Detect which cell encompasses the target text, then output its (X, Y) center coordinate. 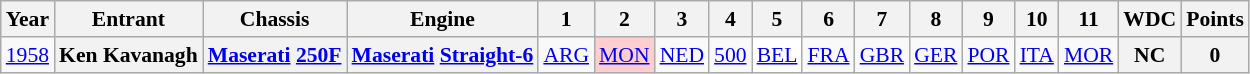
Ken Kavanagh (128, 55)
8 (936, 19)
POR (988, 55)
ITA (1037, 55)
Points (1215, 19)
WDC (1150, 19)
9 (988, 19)
MON (624, 55)
Maserati 250F (275, 55)
FRA (828, 55)
BEL (778, 55)
Maserati Straight-6 (443, 55)
NC (1150, 55)
MOR (1088, 55)
NED (682, 55)
7 (882, 19)
5 (778, 19)
3 (682, 19)
11 (1088, 19)
Year (28, 19)
6 (828, 19)
1958 (28, 55)
0 (1215, 55)
500 (730, 55)
GBR (882, 55)
10 (1037, 19)
1 (566, 19)
GER (936, 55)
Engine (443, 19)
Chassis (275, 19)
2 (624, 19)
ARG (566, 55)
Entrant (128, 19)
4 (730, 19)
